Capture the cell that displays the provided text and extract its (x, y) central coordinate. 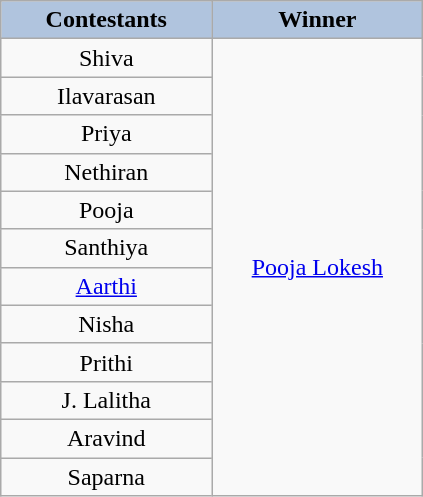
J. Lalitha (106, 400)
Ilavarasan (106, 96)
Winner (318, 20)
Pooja (106, 210)
Priya (106, 134)
Santhiya (106, 248)
Pooja Lokesh (318, 268)
Shiva (106, 58)
Aarthi (106, 286)
Nisha (106, 324)
Prithi (106, 362)
Nethiran (106, 172)
Aravind (106, 438)
Contestants (106, 20)
Saparna (106, 477)
